Locate the cell with the specified text and output its [X, Y] center coordinate. 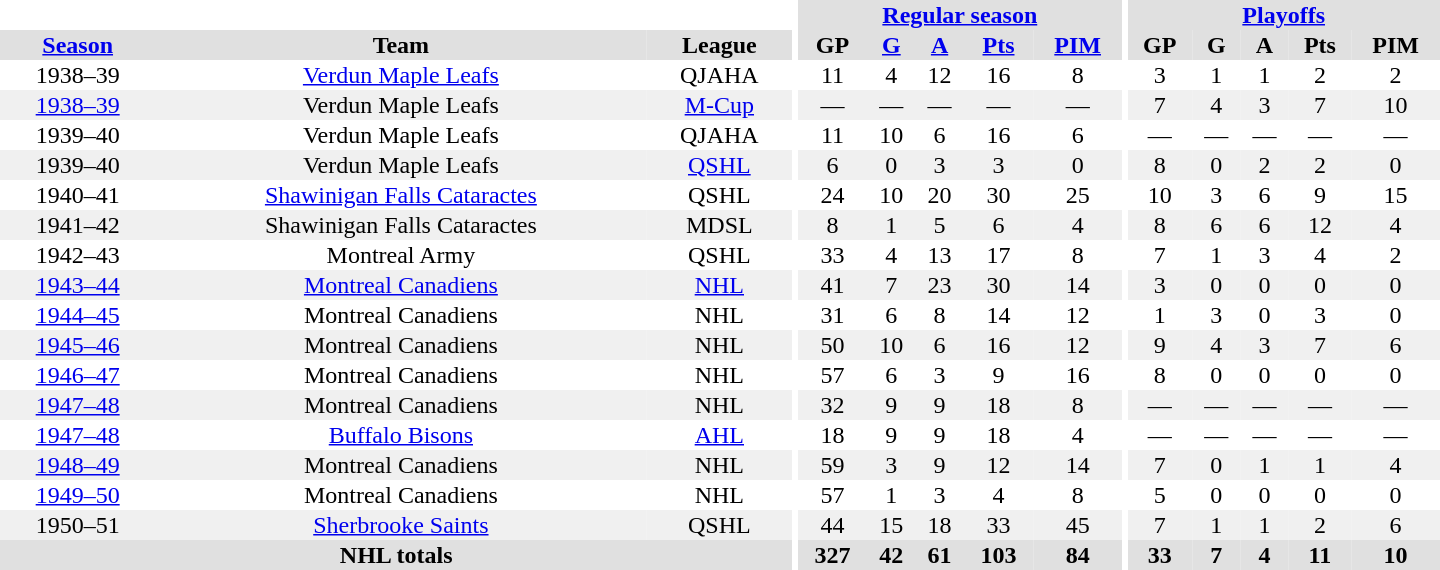
17 [999, 255]
1945–46 [78, 345]
44 [833, 525]
31 [833, 315]
84 [1078, 555]
NHL totals [396, 555]
1949–50 [78, 495]
1943–44 [78, 285]
Season [78, 45]
59 [833, 465]
Montreal Army [400, 255]
327 [833, 555]
32 [833, 405]
41 [833, 285]
1941–42 [78, 225]
1942–43 [78, 255]
Team [400, 45]
M-Cup [719, 105]
1944–45 [78, 315]
13 [939, 255]
1950–51 [78, 525]
League [719, 45]
23 [939, 285]
103 [999, 555]
20 [939, 195]
61 [939, 555]
1946–47 [78, 375]
24 [833, 195]
Playoffs [1284, 15]
Regular season [960, 15]
1948–49 [78, 465]
MDSL [719, 225]
42 [891, 555]
50 [833, 345]
Buffalo Bisons [400, 435]
Sherbrooke Saints [400, 525]
AHL [719, 435]
25 [1078, 195]
1940–41 [78, 195]
45 [1078, 525]
